Return the (X, Y) coordinate for the center point of the cell that contains the specified text.  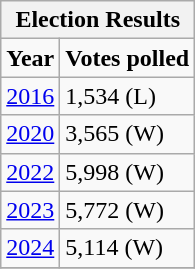
2022 (30, 172)
Votes polled (128, 58)
5,998 (W) (128, 172)
1,534 (L) (128, 96)
Election Results (98, 20)
2023 (30, 210)
2024 (30, 248)
2016 (30, 96)
Year (30, 58)
5,114 (W) (128, 248)
2020 (30, 134)
3,565 (W) (128, 134)
5,772 (W) (128, 210)
